From the cell containing the given text, extract its center point as (X, Y) coordinate. 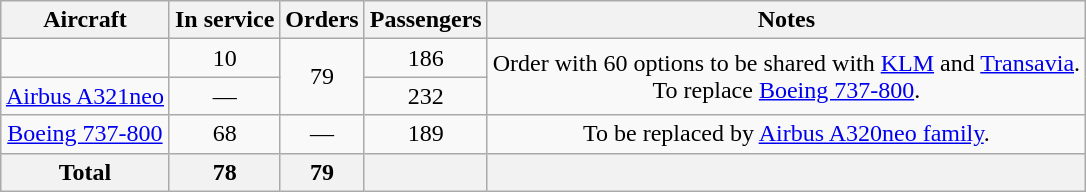
232 (426, 96)
Aircraft (84, 20)
186 (426, 58)
78 (224, 172)
To be replaced by Airbus A320neo family. (786, 134)
189 (426, 134)
Order with 60 options to be shared with KLM and Transavia.To replace Boeing 737-800. (786, 77)
In service (224, 20)
10 (224, 58)
Airbus A321neo (84, 96)
68 (224, 134)
Orders (322, 20)
Notes (786, 20)
Passengers (426, 20)
Total (84, 172)
Boeing 737-800 (84, 134)
